Extract the [X, Y] coordinate from the center of the cell holding the provided text.  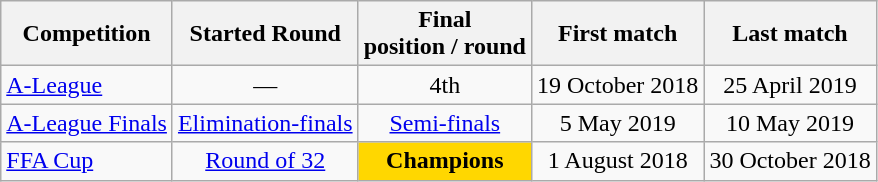
A-League [87, 85]
— [265, 85]
FFA Cup [87, 161]
4th [444, 85]
19 October 2018 [617, 85]
Champions [444, 161]
1 August 2018 [617, 161]
Started Round [265, 34]
5 May 2019 [617, 123]
10 May 2019 [790, 123]
Last match [790, 34]
A-League Finals [87, 123]
First match [617, 34]
Final position / round [444, 34]
30 October 2018 [790, 161]
Elimination-finals [265, 123]
25 April 2019 [790, 85]
Competition [87, 34]
Round of 32 [265, 161]
Semi-finals [444, 123]
